Scan for the cell matching the given text and deliver its (X, Y) coordinate at center. 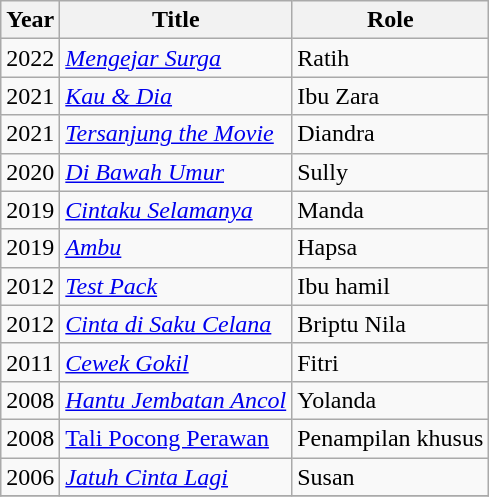
Ratih (390, 58)
Ibu hamil (390, 286)
Penampilan khusus (390, 438)
Ibu Zara (390, 96)
Hapsa (390, 248)
Di Bawah Umur (176, 172)
Cinta di Saku Celana (176, 324)
Sully (390, 172)
Tersanjung the Movie (176, 134)
2020 (30, 172)
Fitri (390, 362)
Role (390, 20)
Cewek Gokil (176, 362)
Cintaku Selamanya (176, 210)
Ambu (176, 248)
Manda (390, 210)
2011 (30, 362)
Diandra (390, 134)
Test Pack (176, 286)
Title (176, 20)
2006 (30, 477)
Yolanda (390, 400)
Kau & Dia (176, 96)
Hantu Jembatan Ancol (176, 400)
Susan (390, 477)
Briptu Nila (390, 324)
Year (30, 20)
2022 (30, 58)
Mengejar Surga (176, 58)
Jatuh Cinta Lagi (176, 477)
Tali Pocong Perawan (176, 438)
